From the cell containing the given text, extract its center point as [x, y] coordinate. 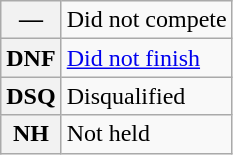
Not held [146, 134]
NH [31, 134]
Did not finish [146, 58]
DSQ [31, 96]
Did not compete [146, 20]
DNF [31, 58]
— [31, 20]
Disqualified [146, 96]
